For the text-containing cell, return its midpoint in [x, y] coordinate format. 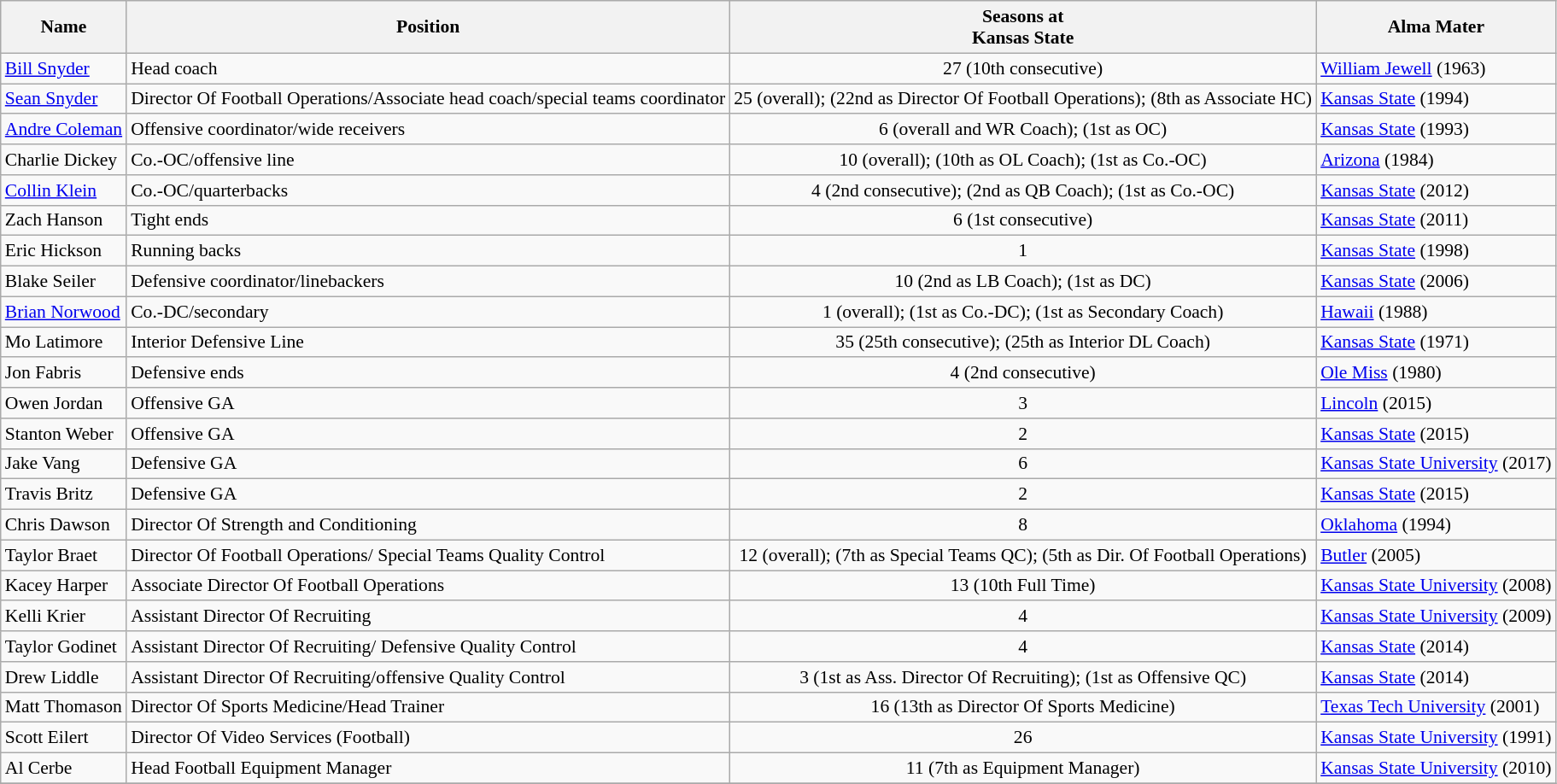
16 (13th as Director Of Sports Medicine) [1023, 707]
Defensive ends [428, 373]
10 (2nd as LB Coach); (1st as DC) [1023, 282]
3 [1023, 403]
6 [1023, 464]
Stanton Weber [63, 434]
Kansas State (1998) [1437, 251]
Head coach [428, 68]
4 (2nd consecutive) [1023, 373]
10 (overall); (10th as OL Coach); (1st as Co.-OC) [1023, 160]
Kansas State University (2010) [1437, 769]
William Jewell (1963) [1437, 68]
Sean Snyder [63, 99]
27 (10th consecutive) [1023, 68]
Kansas State University (1991) [1437, 738]
26 [1023, 738]
Co.-DC/secondary [428, 312]
12 (overall); (7th as Special Teams QC); (5th as Dir. Of Football Operations) [1023, 555]
8 [1023, 525]
6 (overall and WR Coach); (1st as OC) [1023, 130]
Charlie Dickey [63, 160]
Kelli Krier [63, 617]
6 (1st consecutive) [1023, 220]
Oklahoma (1994) [1437, 525]
Offensive coordinator/wide receivers [428, 130]
Name [63, 27]
Co.-OC/quarterbacks [428, 190]
Kansas State (1994) [1437, 99]
Chris Dawson [63, 525]
Kansas State University (2017) [1437, 464]
Associate Director Of Football Operations [428, 586]
Lincoln (2015) [1437, 403]
Kansas State (2012) [1437, 190]
Jake Vang [63, 464]
Kansas State (2006) [1437, 282]
Butler (2005) [1437, 555]
Kansas State (1993) [1437, 130]
13 (10th Full Time) [1023, 586]
Kansas State University (2008) [1437, 586]
Assistant Director Of Recruiting/offensive Quality Control [428, 677]
Kacey Harper [63, 586]
Eric Hickson [63, 251]
Assistant Director Of Recruiting [428, 617]
Interior Defensive Line [428, 342]
Alma Mater [1437, 27]
Hawaii (1988) [1437, 312]
Collin Klein [63, 190]
Bill Snyder [63, 68]
1 (overall); (1st as Co.-DC); (1st as Secondary Coach) [1023, 312]
Matt Thomason [63, 707]
Al Cerbe [63, 769]
11 (7th as Equipment Manager) [1023, 769]
Defensive coordinator/linebackers [428, 282]
Kansas State (1971) [1437, 342]
Taylor Godinet [63, 647]
Director Of Football Operations/ Special Teams Quality Control [428, 555]
Travis Britz [63, 494]
Co.-OC/offensive line [428, 160]
Andre Coleman [63, 130]
25 (overall); (22nd as Director Of Football Operations); (8th as Associate HC) [1023, 99]
4 (2nd consecutive); (2nd as QB Coach); (1st as Co.-OC) [1023, 190]
3 (1st as Ass. Director Of Recruiting); (1st as Offensive QC) [1023, 677]
Kansas State (2011) [1437, 220]
1 [1023, 251]
Brian Norwood [63, 312]
Mo Latimore [63, 342]
Seasons atKansas State [1023, 27]
Taylor Braet [63, 555]
Director Of Sports Medicine/Head Trainer [428, 707]
Head Football Equipment Manager [428, 769]
Director Of Strength and Conditioning [428, 525]
Running backs [428, 251]
Tight ends [428, 220]
Drew Liddle [63, 677]
Director Of Video Services (Football) [428, 738]
Assistant Director Of Recruiting/ Defensive Quality Control [428, 647]
Arizona (1984) [1437, 160]
Owen Jordan [63, 403]
Director Of Football Operations/Associate head coach/special teams coordinator [428, 99]
Kansas State University (2009) [1437, 617]
Blake Seiler [63, 282]
Jon Fabris [63, 373]
Texas Tech University (2001) [1437, 707]
Ole Miss (1980) [1437, 373]
Zach Hanson [63, 220]
35 (25th consecutive); (25th as Interior DL Coach) [1023, 342]
Scott Eilert [63, 738]
Position [428, 27]
